Extract the [X, Y] coordinate from the center of the cell holding the provided text.  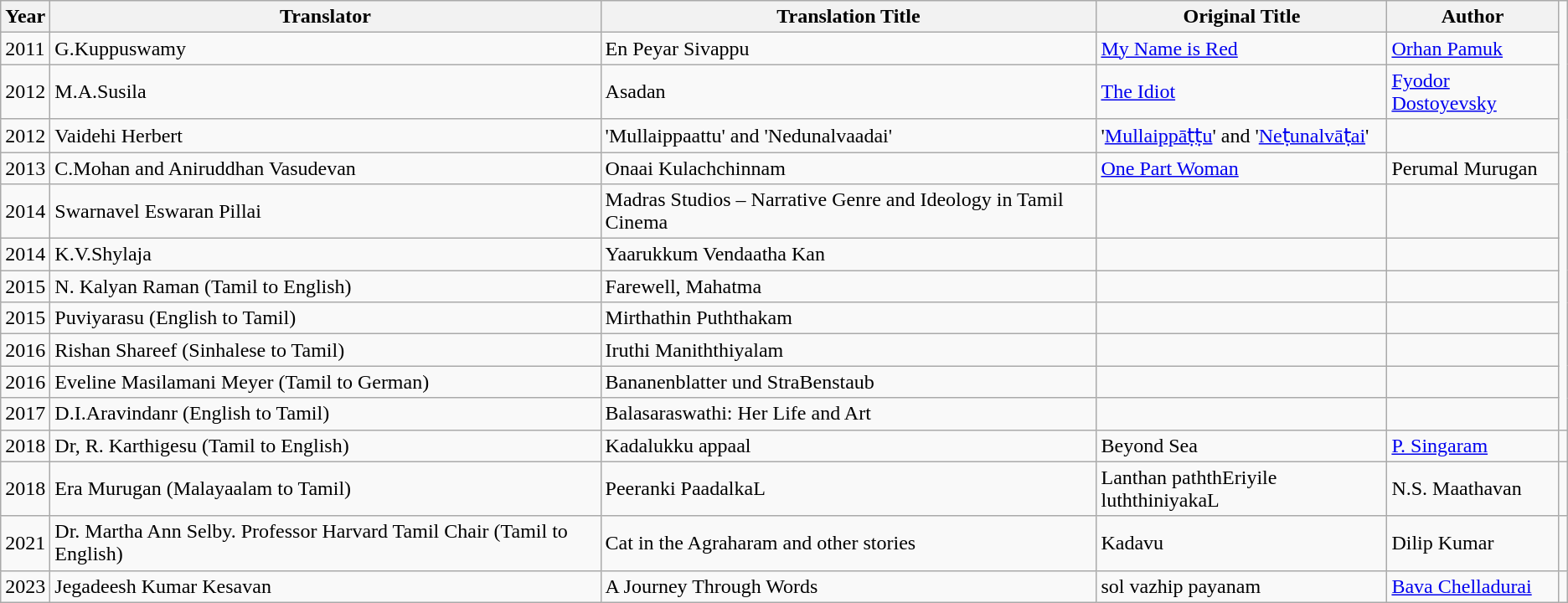
Eveline Masilamani Meyer (Tamil to German) [325, 382]
2023 [25, 586]
2011 [25, 49]
'Mullaippāṭṭu' and 'Neṭunalvāṭai' [1241, 136]
'Mullaippaattu' and 'Nedunalvaadai' [848, 136]
G.Kuppuswamy [325, 49]
Bava Chelladurai [1473, 586]
The Idiot [1241, 92]
En Peyar Sivappu [848, 49]
2017 [25, 414]
Yaarukkum Vendaatha Kan [848, 255]
My Name is Red [1241, 49]
Dr. Martha Ann Selby. Professor Harvard Tamil Chair (Tamil to English) [325, 543]
Jegadeesh Kumar Kesavan [325, 586]
One Part Woman [1241, 168]
Perumal Murugan [1473, 168]
Peeranki PaadalkaL [848, 489]
N.S. Maathavan [1473, 489]
Beyond Sea [1241, 446]
N. Kalyan Raman (Tamil to English) [325, 286]
Dilip Kumar [1473, 543]
K.V.Shylaja [325, 255]
Asadan [848, 92]
Cat in the Agraharam and other stories [848, 543]
Kadalukku appaal [848, 446]
sol vazhip payanam [1241, 586]
M.A.Susila [325, 92]
Farewell, Mahatma [848, 286]
Balasaraswathi: Her Life and Art [848, 414]
Translator [325, 17]
Dr, R. Karthigesu (Tamil to English) [325, 446]
Onaai Kulachchinnam [848, 168]
Madras Studios – Narrative Genre and Ideology in Tamil Cinema [848, 211]
Era Murugan (Malayaalam to Tamil) [325, 489]
Mirthathin Puththakam [848, 318]
Translation Title [848, 17]
Lanthan paththEriyile luththiniyakaL [1241, 489]
Bananenblatter und StraBenstaub [848, 382]
Rishan Shareef (Sinhalese to Tamil) [325, 350]
Author [1473, 17]
Orhan Pamuk [1473, 49]
D.I.Aravindanr (English to Tamil) [325, 414]
Swarnavel Eswaran Pillai [325, 211]
2013 [25, 168]
2021 [25, 543]
P. Singaram [1473, 446]
A Journey Through Words [848, 586]
Iruthi Maniththiyalam [848, 350]
Fyodor Dostoyevsky [1473, 92]
Kadavu [1241, 543]
Vaidehi Herbert [325, 136]
Original Title [1241, 17]
Puviyarasu (English to Tamil) [325, 318]
C.Mohan and Aniruddhan Vasudevan [325, 168]
Year [25, 17]
